From the cell containing the given text, extract its center point as [X, Y] coordinate. 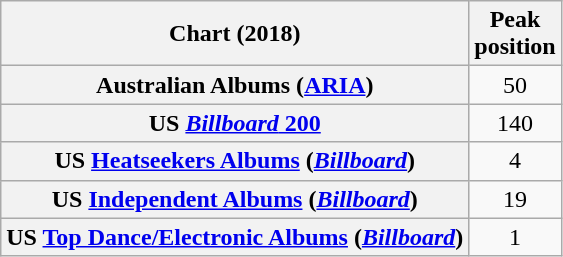
Peakposition [515, 34]
US Top Dance/Electronic Albums (Billboard) [235, 237]
140 [515, 123]
US Independent Albums (Billboard) [235, 199]
50 [515, 85]
US Heatseekers Albums (Billboard) [235, 161]
1 [515, 237]
Australian Albums (ARIA) [235, 85]
19 [515, 199]
Chart (2018) [235, 34]
US Billboard 200 [235, 123]
4 [515, 161]
